Capture the cell that displays the provided text and extract its (x, y) central coordinate. 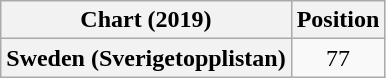
Chart (2019) (146, 20)
Position (338, 20)
Sweden (Sverigetopplistan) (146, 58)
77 (338, 58)
